Search for the cell housing the specified text and yield its (X, Y) center coordinate. 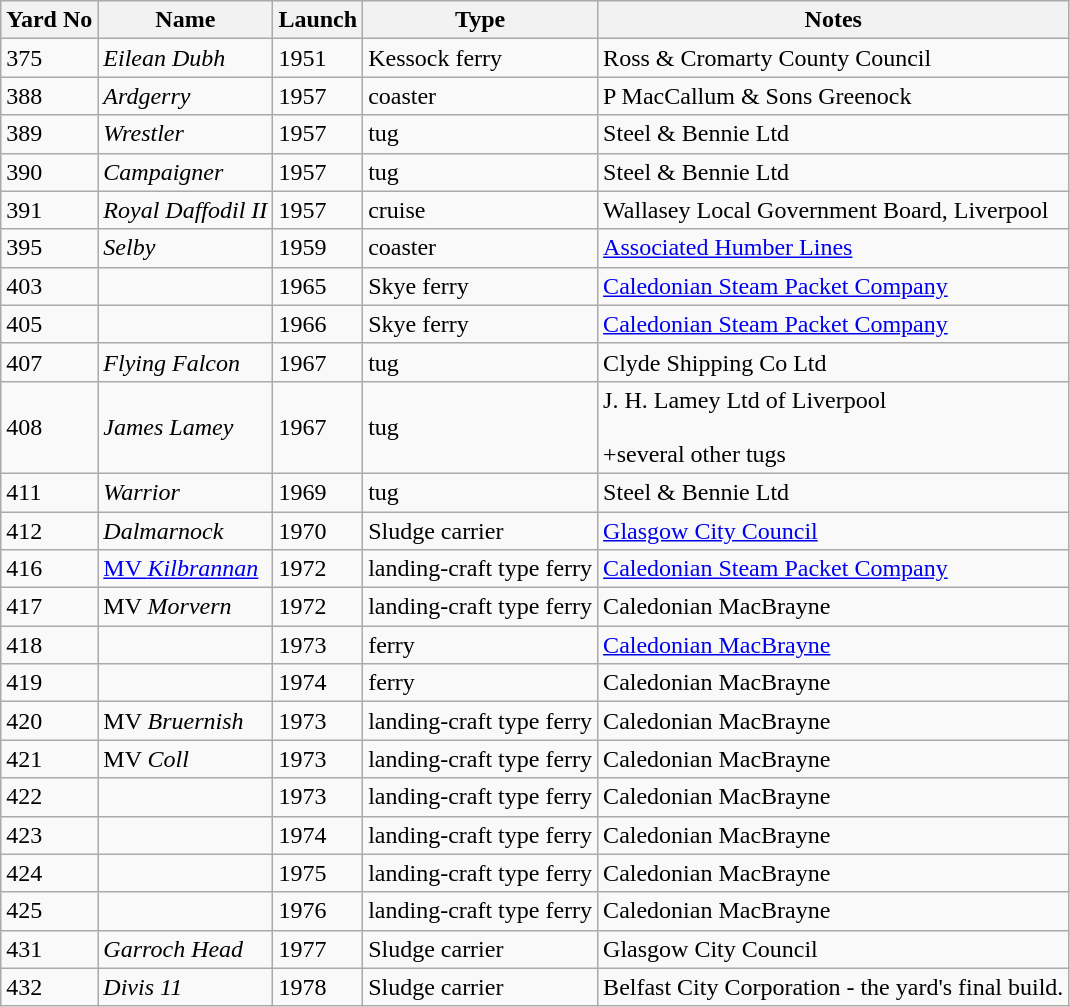
431 (50, 949)
375 (50, 58)
cruise (480, 210)
418 (50, 645)
Selby (186, 248)
1976 (318, 911)
MV Coll (186, 759)
Notes (834, 20)
Garroch Head (186, 949)
1951 (318, 58)
Wrestler (186, 134)
419 (50, 683)
Ross & Cromarty County Council (834, 58)
Belfast City Corporation - the yard's final build. (834, 987)
432 (50, 987)
395 (50, 248)
412 (50, 531)
422 (50, 797)
Name (186, 20)
424 (50, 873)
Associated Humber Lines (834, 248)
Royal Daffodil II (186, 210)
408 (50, 427)
Ardgerry (186, 96)
Eilean Dubh (186, 58)
1977 (318, 949)
James Lamey (186, 427)
Yard No (50, 20)
Wallasey Local Government Board, Liverpool (834, 210)
411 (50, 492)
1970 (318, 531)
Clyde Shipping Co Ltd (834, 362)
1969 (318, 492)
403 (50, 286)
MV Bruernish (186, 721)
MV Kilbrannan (186, 569)
405 (50, 324)
420 (50, 721)
416 (50, 569)
425 (50, 911)
Campaigner (186, 172)
1959 (318, 248)
1975 (318, 873)
407 (50, 362)
P MacCallum & Sons Greenock (834, 96)
389 (50, 134)
1978 (318, 987)
J. H. Lamey Ltd of Liverpool+several other tugs (834, 427)
MV Morvern (186, 607)
Type (480, 20)
Flying Falcon (186, 362)
390 (50, 172)
1966 (318, 324)
Kessock ferry (480, 58)
Launch (318, 20)
Divis 11 (186, 987)
391 (50, 210)
Warrior (186, 492)
421 (50, 759)
423 (50, 835)
388 (50, 96)
1965 (318, 286)
417 (50, 607)
Dalmarnock (186, 531)
